For the text-containing cell, return its midpoint in [X, Y] coordinate format. 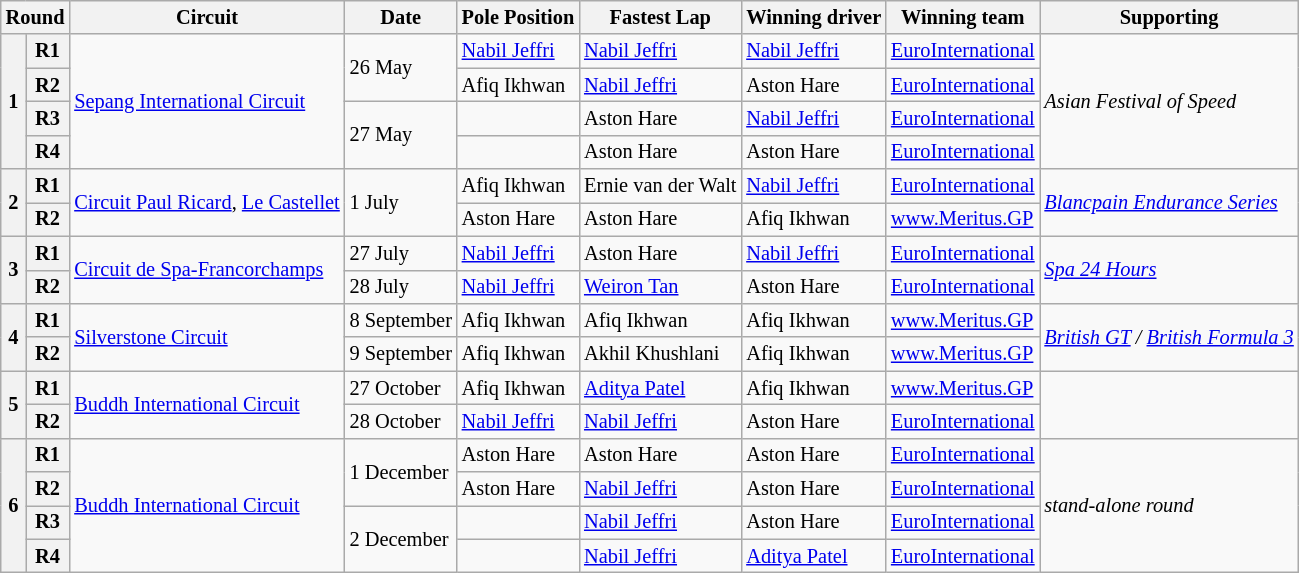
27 October [401, 388]
Circuit Paul Ricard, Le Castellet [206, 202]
2 [14, 202]
1 July [401, 202]
28 October [401, 421]
1 [14, 102]
British GT / British Formula 3 [1170, 336]
Asian Festival of Speed [1170, 102]
Supporting [1170, 17]
Circuit [206, 17]
6 [14, 506]
27 May [401, 134]
Winning driver [814, 17]
Sepang International Circuit [206, 102]
9 September [401, 354]
Weiron Tan [660, 287]
Circuit de Spa-Francorchamps [206, 270]
Winning team [962, 17]
1 December [401, 472]
26 May [401, 68]
Fastest Lap [660, 17]
stand-alone round [1170, 506]
3 [14, 270]
Spa 24 Hours [1170, 270]
27 July [401, 253]
Round [36, 17]
Pole Position [518, 17]
Ernie van der Walt [660, 186]
2 December [401, 538]
4 [14, 336]
Blancpain Endurance Series [1170, 202]
Date [401, 17]
28 July [401, 287]
Akhil Khushlani [660, 354]
8 September [401, 320]
Silverstone Circuit [206, 336]
5 [14, 404]
